Output the [x, y] coordinate of the center of the cell containing the given text.  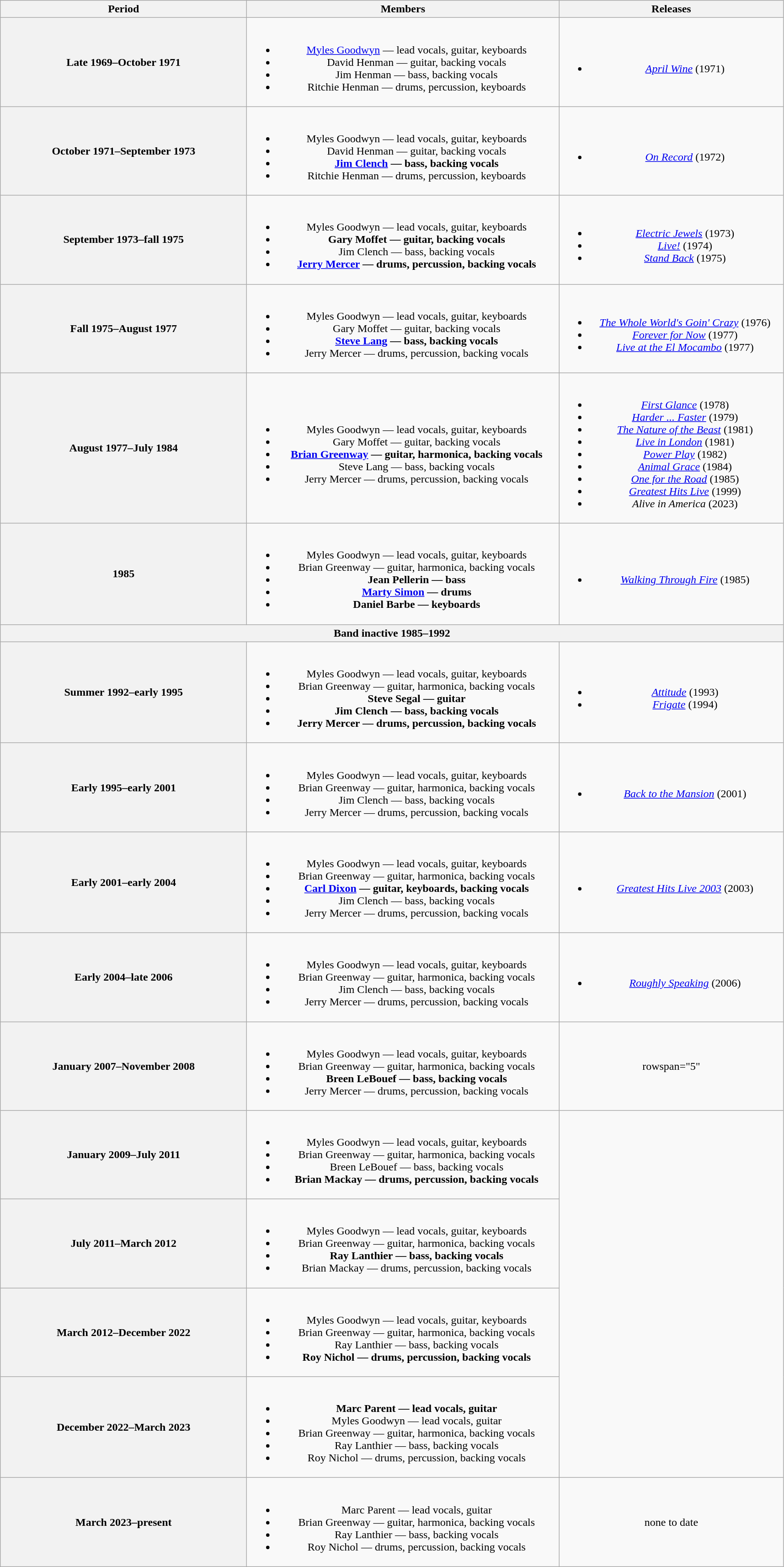
January 2007–November 2008 [123, 1066]
Releases [671, 9]
Electric Jewels (1973)Live! (1974)Stand Back (1975) [671, 240]
Greatest Hits Live 2003 (2003) [671, 882]
March 2023–present [123, 1522]
January 2009–July 2011 [123, 1155]
1985 [123, 574]
Early 2004–late 2006 [123, 977]
Members [403, 9]
rowspan="5" [671, 1066]
none to date [671, 1522]
Summer 1992–early 1995 [123, 692]
Roughly Speaking (2006) [671, 977]
April Wine (1971) [671, 62]
Back to the Mansion (2001) [671, 787]
On Record (1972) [671, 151]
The Whole World's Goin' Crazy (1976)Forever for Now (1977)Live at the El Mocambo (1977) [671, 328]
Band inactive 1985–1992 [392, 633]
October 1971–September 1973 [123, 151]
Attitude (1993)Frigate (1994) [671, 692]
December 2022–March 2023 [123, 1427]
Early 1995–early 2001 [123, 787]
Late 1969–October 1971 [123, 62]
March 2012–December 2022 [123, 1332]
Period [123, 9]
August 1977–July 1984 [123, 448]
September 1973–fall 1975 [123, 240]
Walking Through Fire (1985) [671, 574]
Early 2001–early 2004 [123, 882]
July 2011–March 2012 [123, 1244]
Fall 1975–August 1977 [123, 328]
